Output the (X, Y) coordinate of the center of the cell containing the given text.  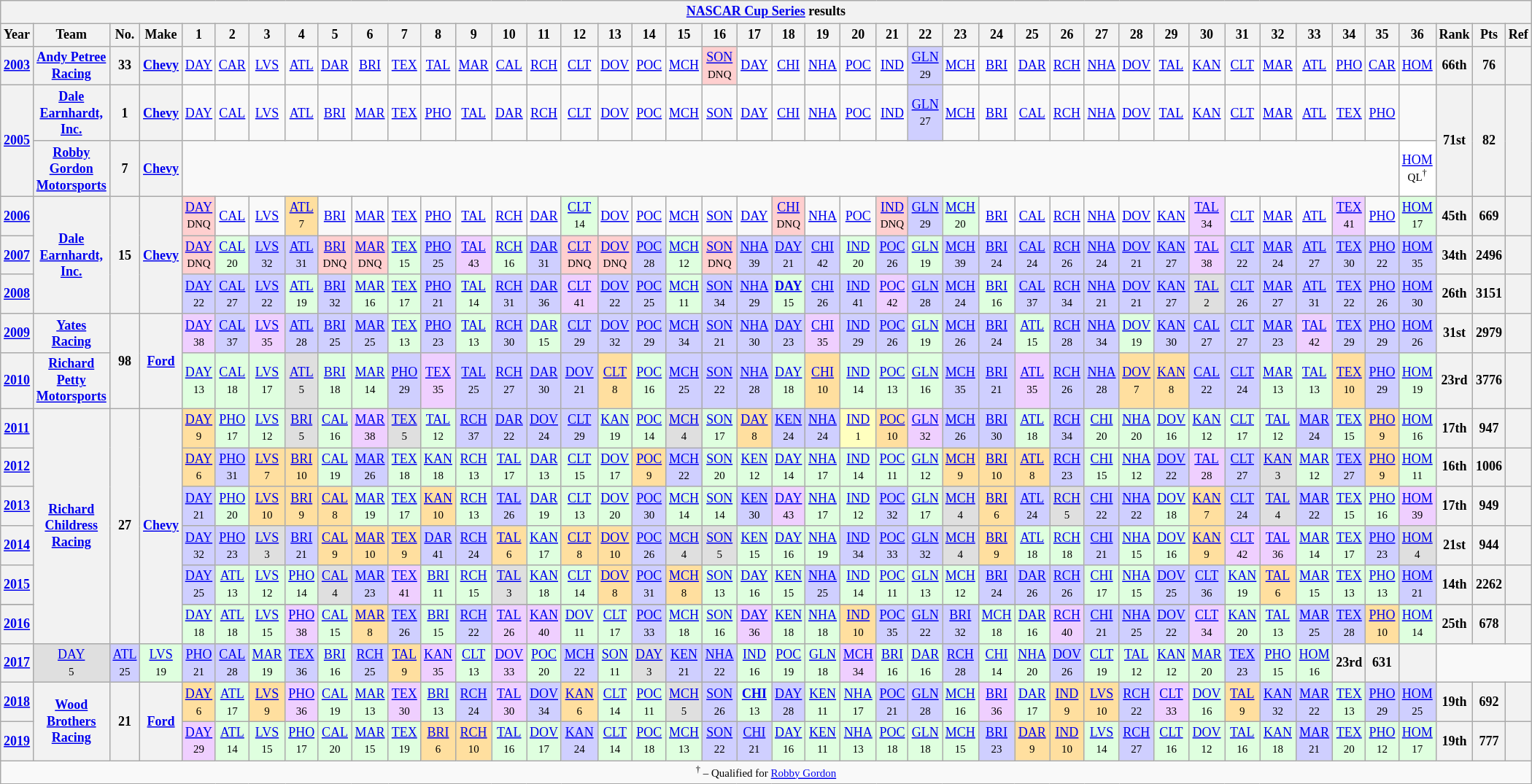
RCH30 (509, 333)
POC31 (649, 585)
POC14 (649, 428)
HOM30 (1417, 294)
RCH23 (1067, 467)
DAY9 (198, 428)
CAL22 (1207, 381)
CHI35 (823, 333)
71st (1455, 141)
TEX27 (1350, 467)
INDDNQ (892, 216)
28 (1137, 35)
RCH25 (370, 663)
2003 (18, 66)
Richard Childress Racing (71, 526)
35 (1382, 35)
ATL25 (125, 663)
PHO25 (438, 255)
DOV19 (1137, 333)
TAL43 (473, 255)
CAL9 (336, 546)
DAY28 (789, 702)
POC10 (892, 428)
3151 (1490, 294)
26th (1455, 294)
POC30 (649, 506)
MCH16 (961, 702)
LVS19 (161, 663)
ATL8 (1032, 467)
POC28 (649, 255)
POC16 (649, 381)
10 (509, 35)
KAN40 (544, 624)
TEX28 (1350, 624)
6 (370, 35)
PHO20 (232, 506)
BRI11 (438, 585)
SON34 (719, 294)
TEX23 (1242, 663)
IND12 (858, 506)
MARDNQ (370, 255)
98 (125, 361)
LVS14 (1102, 741)
25th (1455, 624)
KEN24 (789, 428)
30 (1207, 35)
2018 (18, 702)
14 (649, 35)
DAY38 (198, 333)
DAR26 (1032, 585)
LVS17 (267, 381)
DAY43 (789, 506)
GLN27 (925, 113)
† – Qualified for Robby Gordon (766, 772)
BRI23 (997, 741)
PHO26 (1382, 294)
LVS35 (267, 333)
KAN8 (1172, 381)
TEX35 (438, 381)
MCH15 (961, 741)
SON13 (719, 585)
POC32 (892, 506)
MCH35 (961, 381)
MAR27 (1278, 294)
18 (789, 35)
22 (925, 35)
PHO15 (1278, 663)
MCH25 (684, 381)
KAN3 (1278, 467)
21st (1455, 546)
777 (1490, 741)
14th (1455, 585)
16th (1455, 467)
CHI15 (1102, 467)
2013 (18, 506)
PHO22 (1382, 255)
SON11 (615, 663)
SON14 (719, 506)
CLT15 (579, 467)
NHA34 (1102, 333)
2 (232, 35)
19 (823, 35)
MAR20 (1207, 663)
CAL16 (336, 428)
CLT41 (579, 294)
KAN10 (438, 506)
TEX10 (1350, 381)
CAL15 (336, 624)
2010 (18, 381)
2015 (18, 585)
ATL15 (1032, 333)
DOV25 (1172, 585)
CHI20 (1102, 428)
4 (302, 35)
POC42 (892, 294)
DAY13 (198, 381)
CHI42 (823, 255)
MCH9 (961, 467)
MAR21 (1315, 741)
NHA39 (754, 255)
34 (1350, 35)
KEN21 (684, 663)
5 (336, 35)
CLT33 (1172, 702)
DOV8 (615, 585)
HOM4 (1417, 546)
TAL25 (473, 381)
TAL3 (509, 585)
TAL14 (473, 294)
MCH20 (961, 216)
No. (125, 35)
KEN30 (754, 506)
GLN13 (925, 585)
CAL8 (336, 506)
949 (1490, 506)
31st (1455, 333)
944 (1490, 546)
POC9 (649, 467)
Wood Brothers Racing (71, 722)
CLT26 (1242, 294)
678 (1490, 624)
HOM39 (1417, 506)
DAY8 (754, 428)
DAR41 (438, 546)
TAL4 (1278, 506)
RCH15 (473, 585)
DOV26 (1067, 663)
2496 (1490, 255)
20 (858, 35)
GLN17 (925, 506)
IND1 (858, 428)
CHI14 (997, 663)
DOV11 (579, 624)
PHO10 (1382, 624)
TEX5 (404, 428)
DAY22 (198, 294)
ATL17 (232, 702)
TAL30 (509, 702)
DAY36 (754, 624)
DAY32 (198, 546)
25 (1032, 35)
2016 (18, 624)
ATL7 (302, 216)
Rank (1455, 35)
ATL19 (302, 294)
CHI13 (754, 702)
17 (754, 35)
2009 (18, 333)
2012 (18, 467)
82 (1490, 141)
DOV32 (615, 333)
PHO36 (302, 702)
MCH5 (684, 702)
631 (1382, 663)
CAL28 (232, 663)
PHO38 (302, 624)
SON26 (719, 702)
ATL35 (1032, 381)
SON17 (719, 428)
13 (615, 35)
DOV12 (1207, 741)
BRI13 (438, 702)
TEX29 (1350, 333)
2011 (18, 428)
RCH37 (473, 428)
2006 (18, 216)
692 (1490, 702)
29 (1172, 35)
TAL36 (1278, 546)
MCH8 (684, 585)
DAR9 (1032, 741)
BRI25 (336, 333)
SON16 (719, 624)
CAL18 (232, 381)
TAL17 (509, 467)
PHO16 (1382, 506)
66th (1455, 66)
Year (18, 35)
ATL14 (232, 741)
IND34 (858, 546)
BRI15 (438, 624)
11 (544, 35)
CHIDNQ (789, 216)
BRI30 (997, 428)
POC29 (649, 333)
2014 (18, 546)
MAR10 (370, 546)
HOM19 (1417, 381)
TEX36 (302, 663)
9 (473, 35)
NHA18 (823, 624)
HOMQL† (1417, 168)
NHA12 (1137, 467)
DAY5 (71, 663)
2019 (18, 741)
SON20 (719, 467)
32 (1278, 35)
MCH39 (961, 255)
TEX19 (404, 741)
BRI36 (997, 702)
3 (267, 35)
DAR15 (544, 333)
KAN9 (1207, 546)
TAL42 (1315, 333)
DAY15 (789, 294)
MCH11 (684, 294)
1006 (1490, 467)
KAN20 (1242, 624)
2979 (1490, 333)
IND29 (858, 333)
POC20 (544, 663)
HOM14 (1417, 624)
CLT19 (1102, 663)
KEN18 (789, 624)
PHO13 (1382, 585)
KAN24 (579, 741)
DAR22 (509, 428)
2017 (18, 663)
TEX22 (1350, 294)
LVS7 (267, 467)
HOM25 (1417, 702)
HOM (1417, 66)
8 (438, 35)
CLT42 (1242, 546)
PHO31 (232, 467)
MAR8 (370, 624)
TAL28 (1207, 467)
DAR13 (544, 467)
DOV33 (509, 663)
BRIDNQ (336, 255)
MCH13 (684, 741)
669 (1490, 216)
NHA19 (823, 546)
ATL13 (232, 585)
MAR16 (370, 294)
RCH16 (509, 255)
DOVDNQ (615, 255)
Yates Racing (71, 333)
DAY25 (198, 585)
31 (1242, 35)
CLT34 (1207, 624)
NHA13 (858, 741)
HOM26 (1417, 333)
2005 (18, 141)
Pts (1490, 35)
RCH18 (1067, 546)
CHI22 (1102, 506)
RCH40 (1067, 624)
DAR31 (544, 255)
Ref (1518, 35)
TAL38 (1207, 255)
NASCAR Cup Series results (766, 12)
HOM21 (1417, 585)
CAL4 (336, 585)
DOV10 (615, 546)
SON21 (719, 333)
Andy Petree Racing (71, 66)
TAL2 (1207, 294)
DAR36 (544, 294)
MAR38 (370, 428)
NHA21 (1102, 294)
23 (961, 35)
TEX9 (404, 546)
ATL24 (1032, 506)
CAL24 (1032, 255)
KAN6 (579, 702)
ATL5 (302, 381)
16 (719, 35)
DOV18 (1172, 506)
CHI26 (823, 294)
POC21 (892, 702)
DOV34 (544, 702)
CLTDNQ (579, 255)
34th (1455, 255)
DAR30 (544, 381)
LVS9 (267, 702)
HOM35 (1417, 255)
DAY14 (789, 467)
LVS3 (267, 546)
CLT22 (1242, 255)
DOV24 (544, 428)
DAY3 (649, 663)
IND41 (858, 294)
MAR26 (370, 467)
45th (1455, 216)
KEN12 (754, 467)
HOM11 (1417, 467)
KAN7 (1207, 506)
2008 (18, 294)
LVS32 (267, 255)
MCH24 (961, 294)
DAY23 (789, 333)
ATL27 (1315, 255)
SON5 (719, 546)
POC13 (892, 381)
24 (997, 35)
IND20 (858, 255)
NHA29 (754, 294)
KAN35 (438, 663)
NHA30 (754, 333)
BRI5 (302, 428)
2262 (1490, 585)
76 (1490, 66)
IND16 (754, 663)
TEX18 (404, 467)
Make (161, 35)
RCH10 (473, 741)
PHO12 (1382, 741)
TEX26 (404, 624)
3776 (1490, 381)
CHI10 (823, 381)
ATL28 (302, 333)
IND9 (1067, 702)
DOV7 (1137, 381)
CLT36 (1207, 585)
TAL34 (1207, 216)
DOV20 (615, 506)
36 (1417, 35)
DAY29 (198, 741)
12 (579, 35)
CHI17 (1102, 585)
RCH5 (1067, 506)
MAR12 (1315, 467)
Robby Gordon Motorsports (71, 168)
MCH14 (684, 506)
KAN17 (544, 546)
DAR17 (1032, 702)
PHO14 (302, 585)
KAN32 (1278, 702)
GLN12 (925, 467)
GLN22 (925, 624)
Team (71, 35)
POC25 (649, 294)
CLT16 (1172, 741)
POC35 (892, 624)
947 (1490, 428)
LVS22 (267, 294)
BRI18 (336, 381)
RCH31 (509, 294)
Richard Petty Motorsports (71, 381)
POC19 (789, 663)
TEX20 (1350, 741)
26 (1067, 35)
KAN30 (1172, 333)
DAR19 (544, 506)
GLN16 (925, 381)
2007 (18, 255)
